Return [x, y] of the center of cell containing provided text 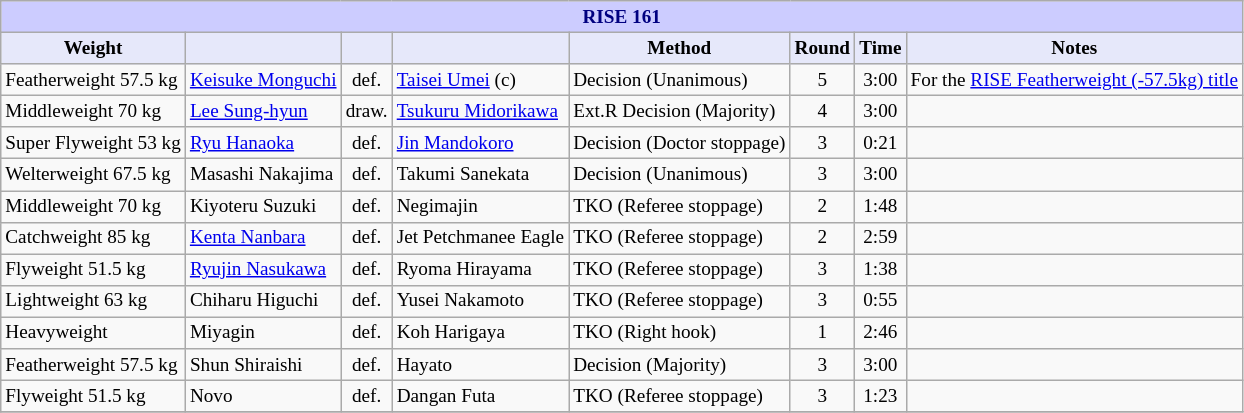
Ryu Hanaoka [263, 143]
Hayato [480, 365]
Taisei Umei (c) [480, 80]
Catchweight 85 kg [94, 238]
For the RISE Featherweight (-57.5kg) title [1074, 80]
2:59 [880, 238]
1:48 [880, 206]
Kenta Nanbara [263, 238]
2:46 [880, 333]
Jet Petchmanee Eagle [480, 238]
0:55 [880, 301]
Lightweight 63 kg [94, 301]
Novo [263, 396]
Lee Sung-hyun [263, 111]
Dangan Futa [480, 396]
Kiyoteru Suzuki [263, 206]
Method [680, 48]
Welterweight 67.5 kg [94, 175]
Decision (Majority) [680, 365]
Miyagin [263, 333]
5 [822, 80]
Chiharu Higuchi [263, 301]
Negimajin [480, 206]
Koh Harigaya [480, 333]
Notes [1074, 48]
Ryujin Nasukawa [263, 270]
4 [822, 111]
Jin Mandokoro [480, 143]
RISE 161 [622, 17]
Heavyweight [94, 333]
0:21 [880, 143]
draw. [366, 111]
Masashi Nakajima [263, 175]
Decision (Doctor stoppage) [680, 143]
TKO (Right hook) [680, 333]
Ext.R Decision (Majority) [680, 111]
Time [880, 48]
Ryoma Hirayama [480, 270]
Round [822, 48]
Tsukuru Midorikawa [480, 111]
Weight [94, 48]
Keisuke Monguchi [263, 80]
1:38 [880, 270]
Super Flyweight 53 kg [94, 143]
1:23 [880, 396]
1 [822, 333]
Shun Shiraishi [263, 365]
Yusei Nakamoto [480, 301]
Takumi Sanekata [480, 175]
